Return (X, Y) of the center of cell containing provided text 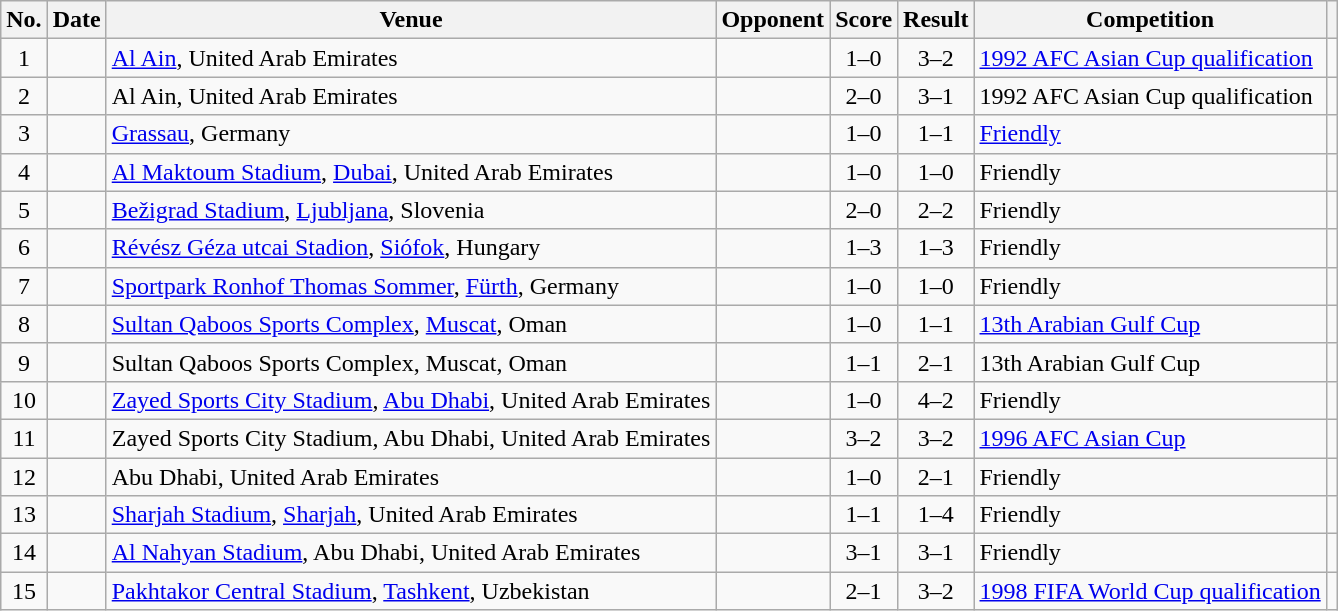
Sportpark Ronhof Thomas Sommer, Fürth, Germany (411, 286)
2 (24, 96)
Pakhtakor Central Stadium, Tashkent, Uzbekistan (411, 591)
Abu Dhabi, United Arab Emirates (411, 477)
3 (24, 134)
11 (24, 438)
Grassau, Germany (411, 134)
Score (864, 20)
Venue (411, 20)
Date (76, 20)
4–2 (936, 400)
Opponent (773, 20)
Révész Géza utcai Stadion, Siófok, Hungary (411, 248)
13 (24, 515)
5 (24, 210)
1998 FIFA World Cup qualification (1150, 591)
Competition (1150, 20)
14 (24, 553)
Al Nahyan Stadium, Abu Dhabi, United Arab Emirates (411, 553)
12 (24, 477)
1–4 (936, 515)
6 (24, 248)
Bežigrad Stadium, Ljubljana, Slovenia (411, 210)
Al Maktoum Stadium, Dubai, United Arab Emirates (411, 172)
7 (24, 286)
Sharjah Stadium, Sharjah, United Arab Emirates (411, 515)
2–2 (936, 210)
1996 AFC Asian Cup (1150, 438)
Result (936, 20)
15 (24, 591)
4 (24, 172)
8 (24, 324)
9 (24, 362)
1 (24, 58)
No. (24, 20)
10 (24, 400)
